Scan for the cell matching the given text and deliver its (X, Y) coordinate at center. 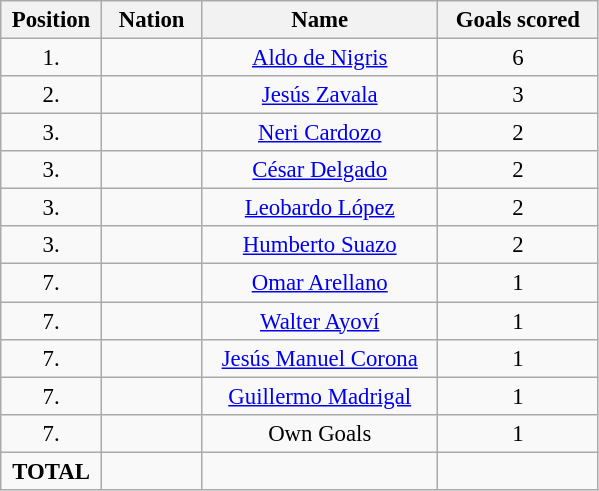
3 (518, 95)
Name (320, 20)
Omar Arellano (320, 283)
Neri Cardozo (320, 133)
TOTAL (52, 471)
Nation (152, 20)
1. (52, 58)
Guillermo Madrigal (320, 396)
Walter Ayoví (320, 321)
Position (52, 20)
6 (518, 58)
Goals scored (518, 20)
César Delgado (320, 170)
Jesús Zavala (320, 95)
2. (52, 95)
Own Goals (320, 433)
Aldo de Nigris (320, 58)
Jesús Manuel Corona (320, 358)
Leobardo López (320, 208)
Humberto Suazo (320, 245)
